Locate the cell with the specified text and output its (X, Y) center coordinate. 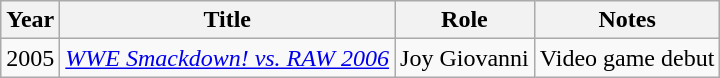
Role (465, 20)
Video game debut (627, 58)
Year (30, 20)
Joy Giovanni (465, 58)
WWE Smackdown! vs. RAW 2006 (228, 58)
Notes (627, 20)
2005 (30, 58)
Title (228, 20)
